From the cell containing the given text, extract its center point as (X, Y) coordinate. 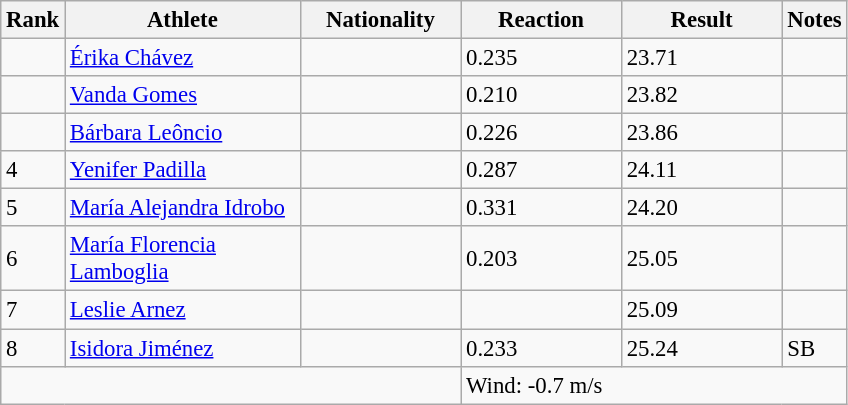
Isidora Jiménez (183, 348)
23.82 (702, 95)
24.11 (702, 170)
7 (33, 310)
0.233 (542, 348)
Notes (814, 20)
23.86 (702, 133)
5 (33, 208)
0.235 (542, 58)
Reaction (542, 20)
0.287 (542, 170)
María Florencia Lamboglia (183, 258)
Leslie Arnez (183, 310)
Nationality (380, 20)
Bárbara Leôncio (183, 133)
0.210 (542, 95)
0.226 (542, 133)
Yenifer Padilla (183, 170)
24.20 (702, 208)
4 (33, 170)
María Alejandra Idrobo (183, 208)
0.203 (542, 258)
25.24 (702, 348)
Athlete (183, 20)
Rank (33, 20)
Vanda Gomes (183, 95)
SB (814, 348)
Érika Chávez (183, 58)
8 (33, 348)
25.05 (702, 258)
0.331 (542, 208)
25.09 (702, 310)
23.71 (702, 58)
Wind: -0.7 m/s (654, 385)
6 (33, 258)
Result (702, 20)
